Output the [X, Y] coordinate of the center of the cell containing the given text.  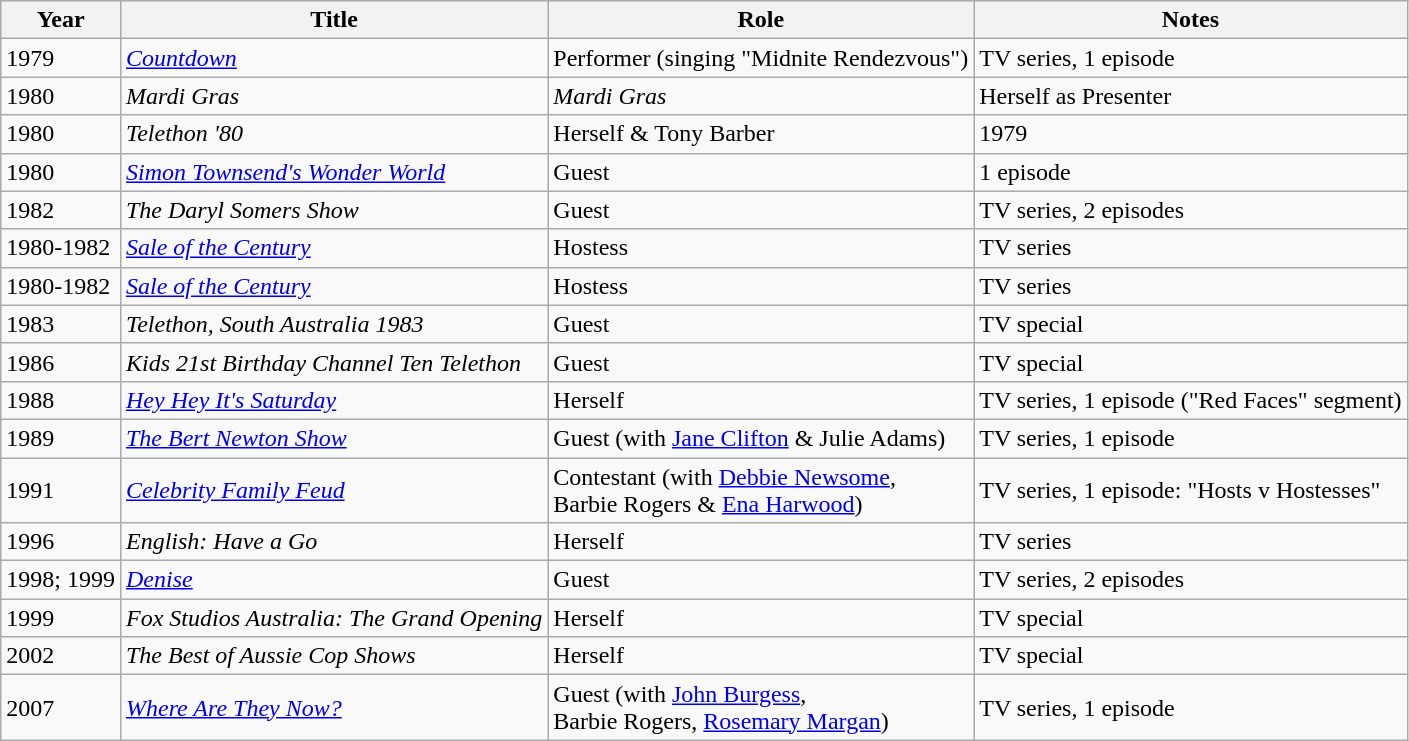
Year [61, 20]
1983 [61, 324]
Celebrity Family Feud [334, 490]
Herself as Presenter [1190, 96]
1986 [61, 362]
Where Are They Now? [334, 708]
Kids 21st Birthday Channel Ten Telethon [334, 362]
1 episode [1190, 172]
1998; 1999 [61, 580]
The Bert Newton Show [334, 438]
The Best of Aussie Cop Shows [334, 656]
Notes [1190, 20]
2007 [61, 708]
Guest (with John Burgess,Barbie Rogers, Rosemary Margan) [761, 708]
1999 [61, 618]
Guest (with Jane Clifton & Julie Adams) [761, 438]
2002 [61, 656]
Countdown [334, 58]
Fox Studios Australia: The Grand Opening [334, 618]
TV series, 1 episode ("Red Faces" segment) [1190, 400]
Contestant (with Debbie Newsome,Barbie Rogers & Ena Harwood) [761, 490]
Hey Hey It's Saturday [334, 400]
TV series, 1 episode: "Hosts v Hostesses" [1190, 490]
Role [761, 20]
1996 [61, 542]
1991 [61, 490]
Performer (singing "Midnite Rendezvous") [761, 58]
Denise [334, 580]
Telethon, South Australia 1983 [334, 324]
English: Have a Go [334, 542]
1989 [61, 438]
Simon Townsend's Wonder World [334, 172]
1988 [61, 400]
The Daryl Somers Show [334, 210]
Title [334, 20]
1982 [61, 210]
Telethon '80 [334, 134]
Herself & Tony Barber [761, 134]
